From the cell containing the given text, extract its center point as [X, Y] coordinate. 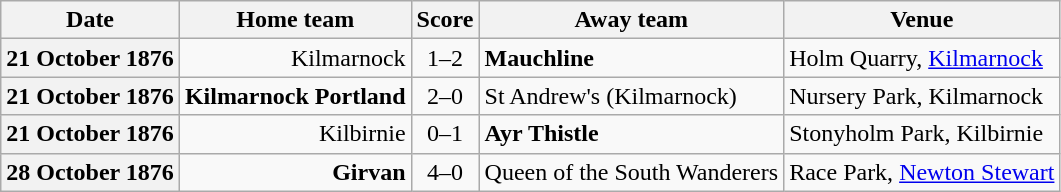
Score [445, 20]
Holm Quarry, Kilmarnock [922, 58]
Date [90, 20]
Nursery Park, Kilmarnock [922, 96]
Home team [295, 20]
Race Park, Newton Stewart [922, 172]
St Andrew's (Kilmarnock) [632, 96]
Venue [922, 20]
2–0 [445, 96]
4–0 [445, 172]
Girvan [295, 172]
Mauchline [632, 58]
Queen of the South Wanderers [632, 172]
28 October 1876 [90, 172]
1–2 [445, 58]
Kilmarnock [295, 58]
0–1 [445, 134]
Kilbirnie [295, 134]
Kilmarnock Portland [295, 96]
Stonyholm Park, Kilbirnie [922, 134]
Away team [632, 20]
Ayr Thistle [632, 134]
